Return the (x, y) coordinate for the center point of the cell that contains the specified text.  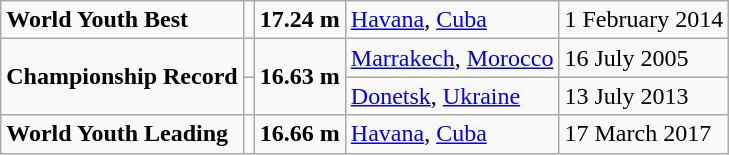
World Youth Best (122, 20)
World Youth Leading (122, 134)
16.66 m (300, 134)
Marrakech, Morocco (452, 58)
17.24 m (300, 20)
17 March 2017 (644, 134)
13 July 2013 (644, 96)
1 February 2014 (644, 20)
16 July 2005 (644, 58)
Championship Record (122, 77)
Donetsk, Ukraine (452, 96)
16.63 m (300, 77)
